Pinpoint the cell where the given text exists, returning its (x, y) midpoint coordinate. 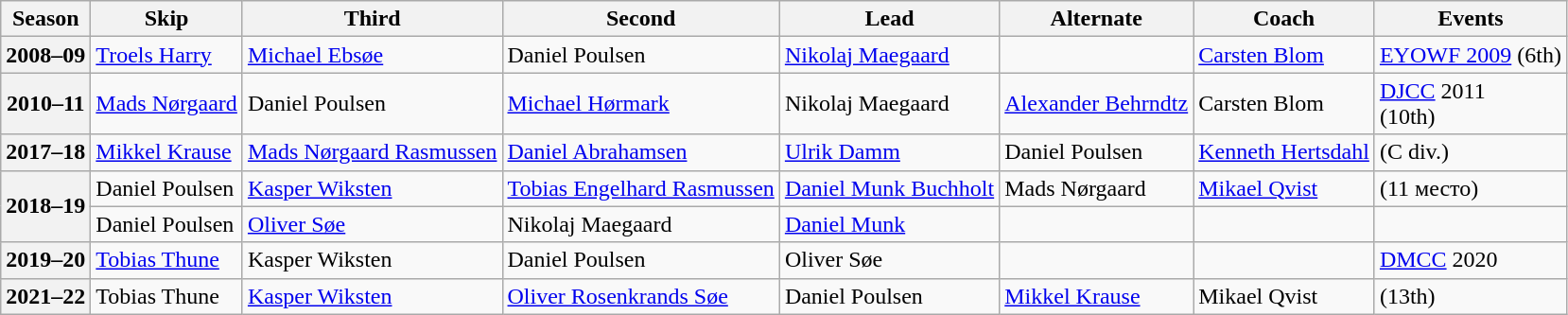
(13th) (1470, 296)
2010–11 (45, 104)
2021–22 (45, 296)
Third (373, 19)
Oliver Rosenkrands Søe (641, 296)
Lead (889, 19)
2018–19 (45, 206)
(C div.) (1470, 152)
Coach (1284, 19)
Season (45, 19)
Daniel Abrahamsen (641, 152)
Events (1470, 19)
2008–09 (45, 55)
Michael Ebsøe (373, 55)
2017–18 (45, 152)
Troels Harry (166, 55)
Daniel Munk Buchholt (889, 188)
(11 место) (1470, 188)
Ulrik Damm (889, 152)
Kenneth Hertsdahl (1284, 152)
Second (641, 19)
Daniel Munk (889, 224)
DJCC 2011 (10th) (1470, 104)
Alternate (1097, 19)
Skip (166, 19)
Alexander Behrndtz (1097, 104)
2019–20 (45, 260)
Mads Nørgaard Rasmussen (373, 152)
EYOWF 2009 (6th) (1470, 55)
Michael Hørmark (641, 104)
Tobias Engelhard Rasmussen (641, 188)
DMCC 2020 (1470, 260)
